From the cell containing the given text, extract its center point as (X, Y) coordinate. 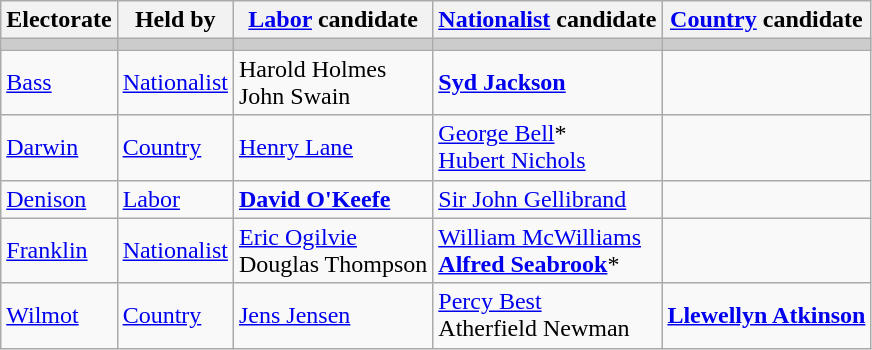
Syd Jackson (548, 82)
Denison (59, 199)
George Bell*Hubert Nichols (548, 148)
Harold HolmesJohn Swain (332, 82)
Eric OgilvieDouglas Thompson (332, 250)
Percy BestAtherfield Newman (548, 316)
Held by (175, 20)
Sir John Gellibrand (548, 199)
Franklin (59, 250)
Darwin (59, 148)
Nationalist candidate (548, 20)
Electorate (59, 20)
David O'Keefe (332, 199)
Jens Jensen (332, 316)
Labor candidate (332, 20)
Henry Lane (332, 148)
Wilmot (59, 316)
Labor (175, 199)
Llewellyn Atkinson (766, 316)
Bass (59, 82)
Country candidate (766, 20)
William McWilliamsAlfred Seabrook* (548, 250)
